Detect which cell encompasses the target text, then output its (X, Y) center coordinate. 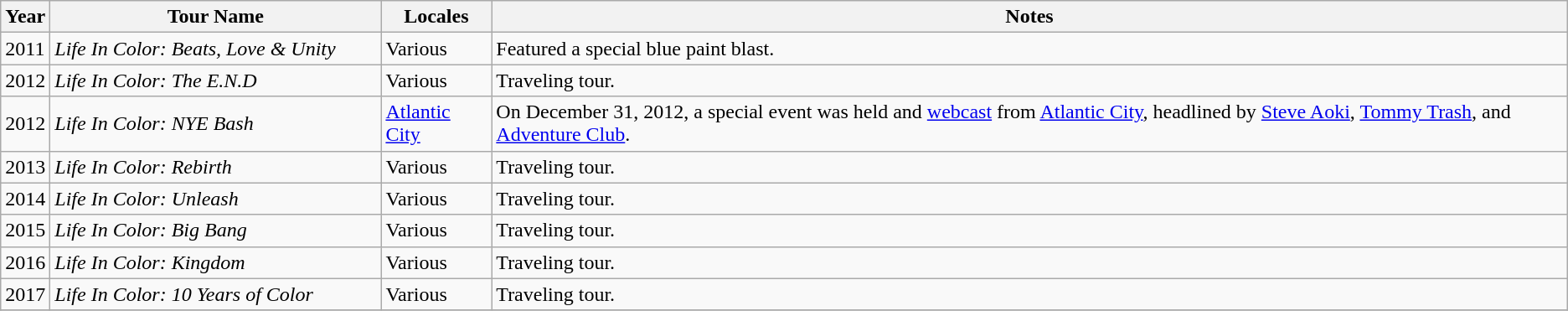
Life In Color: 10 Years of Color (216, 294)
Tour Name (216, 17)
Life In Color: NYE Bash (216, 124)
2013 (25, 167)
Atlantic City (436, 124)
Life In Color: Beats, Love & Unity (216, 49)
2016 (25, 262)
2014 (25, 199)
Life In Color: Big Bang (216, 231)
Life In Color: Unleash (216, 199)
Life In Color: Kingdom (216, 262)
Year (25, 17)
2017 (25, 294)
Life In Color: The E.N.D (216, 80)
2015 (25, 231)
2011 (25, 49)
Featured a special blue paint blast. (1029, 49)
Locales (436, 17)
Notes (1029, 17)
On December 31, 2012, a special event was held and webcast from Atlantic City, headlined by Steve Aoki, Tommy Trash, and Adventure Club. (1029, 124)
Life In Color: Rebirth (216, 167)
